Identify which cell holds the provided text, then report its (X, Y) central coordinate. 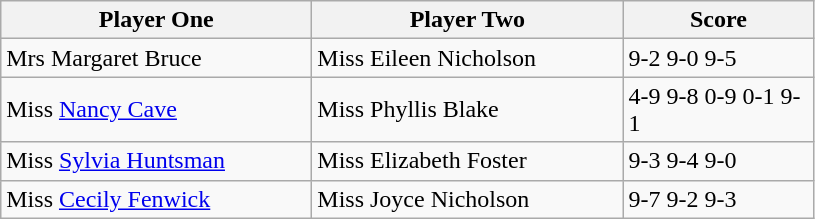
9-2 9-0 9-5 (718, 58)
Mrs Margaret Bruce (156, 58)
Miss Elizabeth Foster (468, 161)
Player Two (468, 20)
Player One (156, 20)
9-3 9-4 9-0 (718, 161)
Miss Nancy Cave (156, 110)
Miss Joyce Nicholson (468, 199)
4-9 9-8 0-9 0-1 9-1 (718, 110)
Miss Phyllis Blake (468, 110)
Miss Eileen Nicholson (468, 58)
Score (718, 20)
9-7 9-2 9-3 (718, 199)
Miss Cecily Fenwick (156, 199)
Miss Sylvia Huntsman (156, 161)
